Detect which cell encompasses the target text, then output its [x, y] center coordinate. 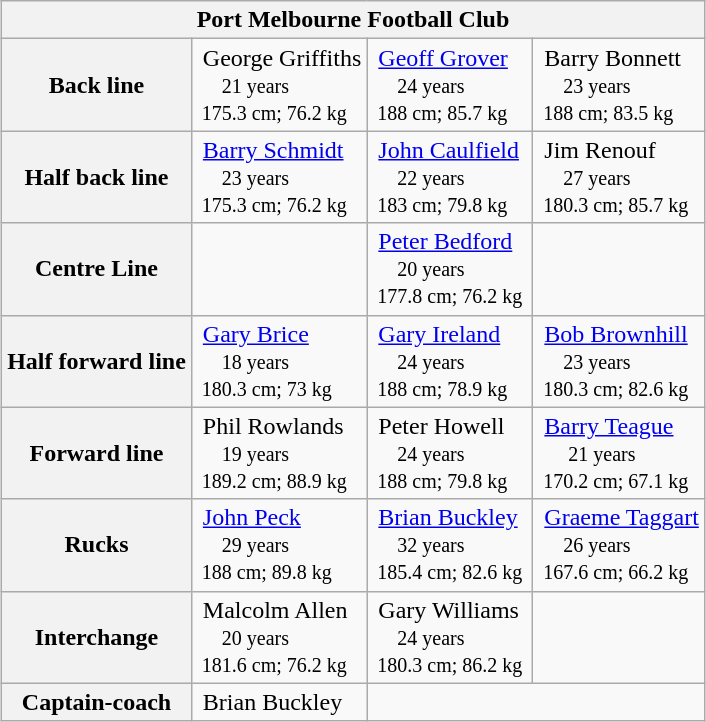
Graeme Taggart 26 years 167.6 cm; 66.2 kg [619, 545]
Interchange [97, 637]
Centre Line [97, 269]
Gary Brice 18 years 180.3 cm; 73 kg [278, 361]
Malcolm Allen 20 years 181.6 cm; 76.2 kg [278, 637]
Back line [97, 85]
George Griffiths 21 years 175.3 cm; 76.2 kg [278, 85]
Gary Ireland 24 years 188 cm; 78.9 kg [450, 361]
Port Melbourne Football Club [354, 20]
Brian Buckley [278, 702]
Peter Bedford 20 years 177.8 cm; 76.2 kg [450, 269]
Barry Bonnett 23 years 188 cm; 83.5 kg [619, 85]
Gary Williams 24 years 180.3 cm; 86.2 kg [450, 637]
Half forward line [97, 361]
Rucks [97, 545]
Phil Rowlands 19 years 189.2 cm; 88.9 kg [278, 453]
Geoff Grover 24 years 188 cm; 85.7 kg [450, 85]
Bob Brownhill 23 years 180.3 cm; 82.6 kg [619, 361]
John Caulfield 22 years 183 cm; 79.8 kg [450, 177]
Barry Teague 21 years 170.2 cm; 67.1 kg [619, 453]
Half back line [97, 177]
Peter Howell 24 years 188 cm; 79.8 kg [450, 453]
Forward line [97, 453]
Brian Buckley 32 years 185.4 cm; 82.6 kg [450, 545]
Barry Schmidt 23 years 175.3 cm; 76.2 kg [278, 177]
Captain-coach [97, 702]
Jim Renouf 27 years 180.3 cm; 85.7 kg [619, 177]
John Peck 29 years 188 cm; 89.8 kg [278, 545]
